Scan for the cell matching the given text and deliver its (X, Y) coordinate at center. 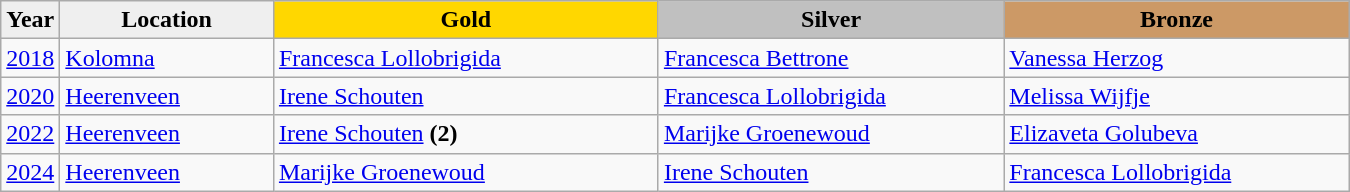
Elizaveta Golubeva (1176, 134)
Melissa Wijfje (1176, 96)
Kolomna (167, 58)
Gold (466, 20)
Silver (830, 20)
Location (167, 20)
2018 (30, 58)
Vanessa Herzog (1176, 58)
Francesca Bettrone (830, 58)
Irene Schouten (2) (466, 134)
2022 (30, 134)
Year (30, 20)
2020 (30, 96)
Bronze (1176, 20)
2024 (30, 172)
